Return the [x, y] coordinate for the center point of the cell that contains the specified text.  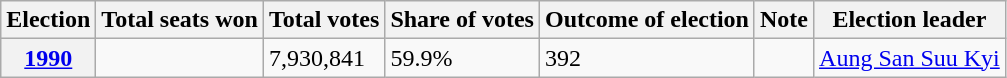
Election [48, 20]
1990 [48, 58]
Note [784, 20]
Aung San Suu Kyi [910, 58]
392 [646, 58]
Outcome of election [646, 20]
Total votes [324, 20]
59.9% [462, 58]
Election leader [910, 20]
Total seats won [180, 20]
7,930,841 [324, 58]
Share of votes [462, 20]
